For the text-containing cell, return its midpoint in (X, Y) coordinate format. 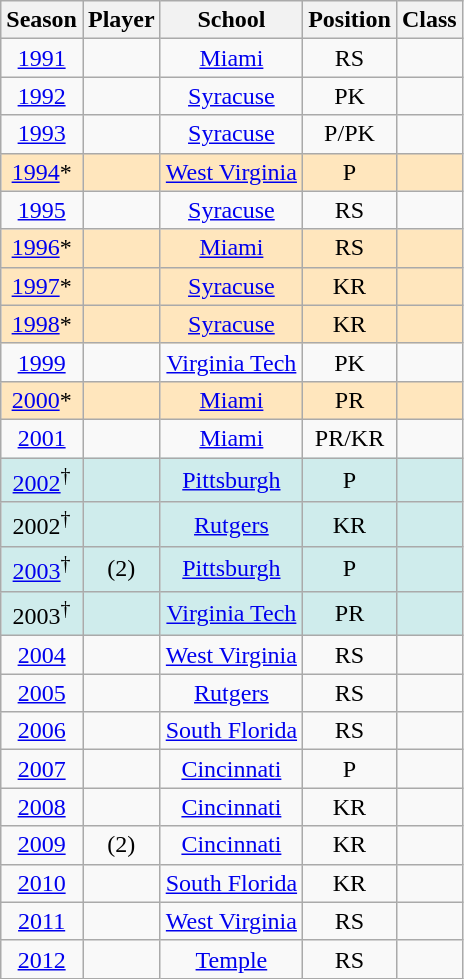
Player (121, 20)
P/PK (350, 134)
2011 (42, 921)
2012 (42, 959)
1991 (42, 58)
2006 (42, 731)
1993 (42, 134)
Class (429, 20)
2004 (42, 655)
2001 (42, 438)
2007 (42, 769)
Temple (231, 959)
1992 (42, 96)
School (231, 20)
1995 (42, 210)
2000* (42, 400)
2010 (42, 883)
1994* (42, 172)
1998* (42, 324)
1997* (42, 286)
2005 (42, 693)
Position (350, 20)
Season (42, 20)
1999 (42, 362)
2008 (42, 807)
2009 (42, 845)
PR/KR (350, 438)
1996* (42, 248)
